Identify which cell holds the provided text, then report its [X, Y] central coordinate. 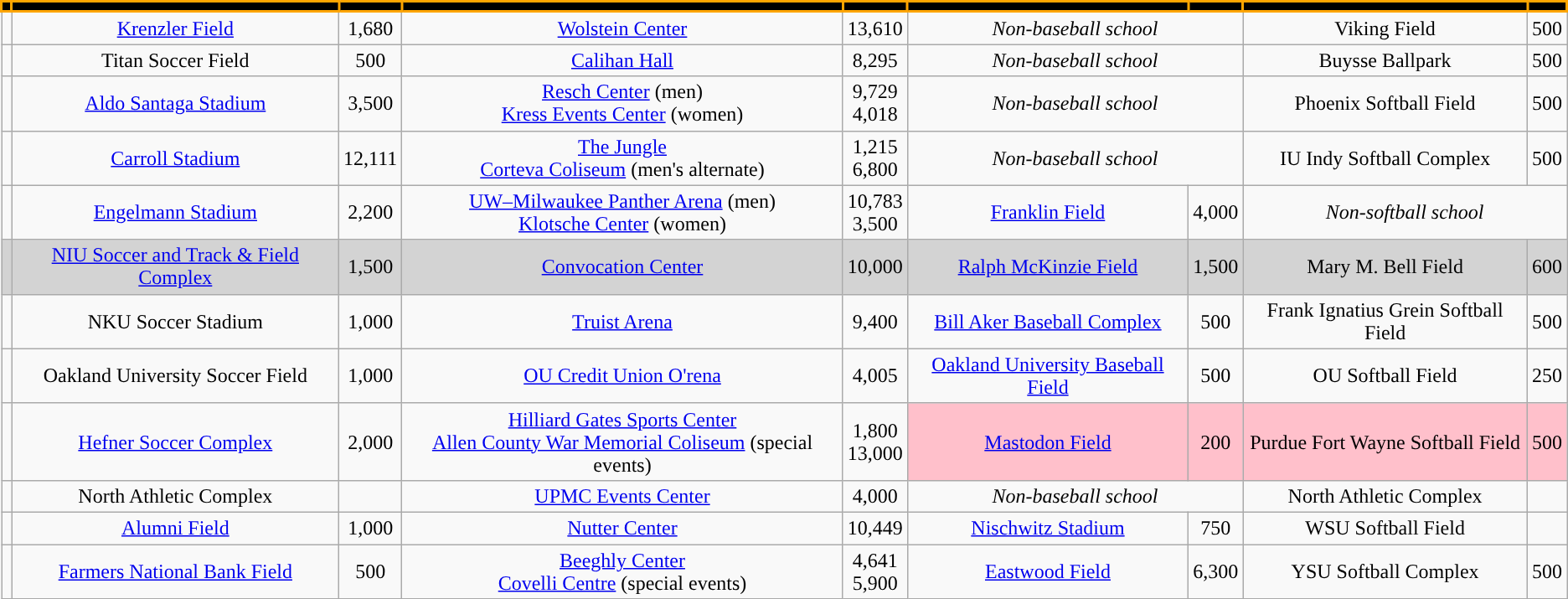
IU Indy Softball Complex [1385, 157]
Krenzler Field [176, 28]
750 [1216, 528]
Hilliard Gates Sports CenterAllen County War Memorial Coliseum (special events) [622, 442]
1,2156,800 [874, 157]
Nutter Center [622, 528]
9,7294,018 [874, 104]
10,7833,500 [874, 213]
Convocation Center [622, 266]
The JungleCorteva Coliseum (men's alternate) [622, 157]
Oakland University Soccer Field [176, 375]
Frank Ignatius Grein Softball Field [1385, 322]
NKU Soccer Stadium [176, 322]
10,449 [874, 528]
1,680 [370, 28]
Titan Soccer Field [176, 60]
9,400 [874, 322]
2,000 [370, 442]
OU Softball Field [1385, 375]
Mary M. Bell Field [1385, 266]
200 [1216, 442]
Alumni Field [176, 528]
Phoenix Softball Field [1385, 104]
WSU Softball Field [1385, 528]
Oakland University Baseball Field [1048, 375]
250 [1546, 375]
NIU Soccer and Track & Field Complex [176, 266]
3,500 [370, 104]
12,111 [370, 157]
Engelmann Stadium [176, 213]
Carroll Stadium [176, 157]
UW–Milwaukee Panther Arena (men) Klotsche Center (women) [622, 213]
Purdue Fort Wayne Softball Field [1385, 442]
600 [1546, 266]
Eastwood Field [1048, 571]
Bill Aker Baseball Complex [1048, 322]
Non-softball school [1406, 213]
Buysse Ballpark [1385, 60]
Calihan Hall [622, 60]
OU Credit Union O'rena [622, 375]
6,300 [1216, 571]
Truist Arena [622, 322]
8,295 [874, 60]
Farmers National Bank Field [176, 571]
4,005 [874, 375]
Nischwitz Stadium [1048, 528]
Aldo Santaga Stadium [176, 104]
YSU Softball Complex [1385, 571]
Ralph McKinzie Field [1048, 266]
Viking Field [1385, 28]
2,200 [370, 213]
1,80013,000 [874, 442]
Beeghly Center Covelli Centre (special events) [622, 571]
Resch Center (men) Kress Events Center (women) [622, 104]
Hefner Soccer Complex [176, 442]
Franklin Field [1048, 213]
UPMC Events Center [622, 496]
Wolstein Center [622, 28]
13,610 [874, 28]
10,000 [874, 266]
4,6415,900 [874, 571]
Mastodon Field [1048, 442]
